Extract the [X, Y] coordinate from the center of the cell holding the provided text.  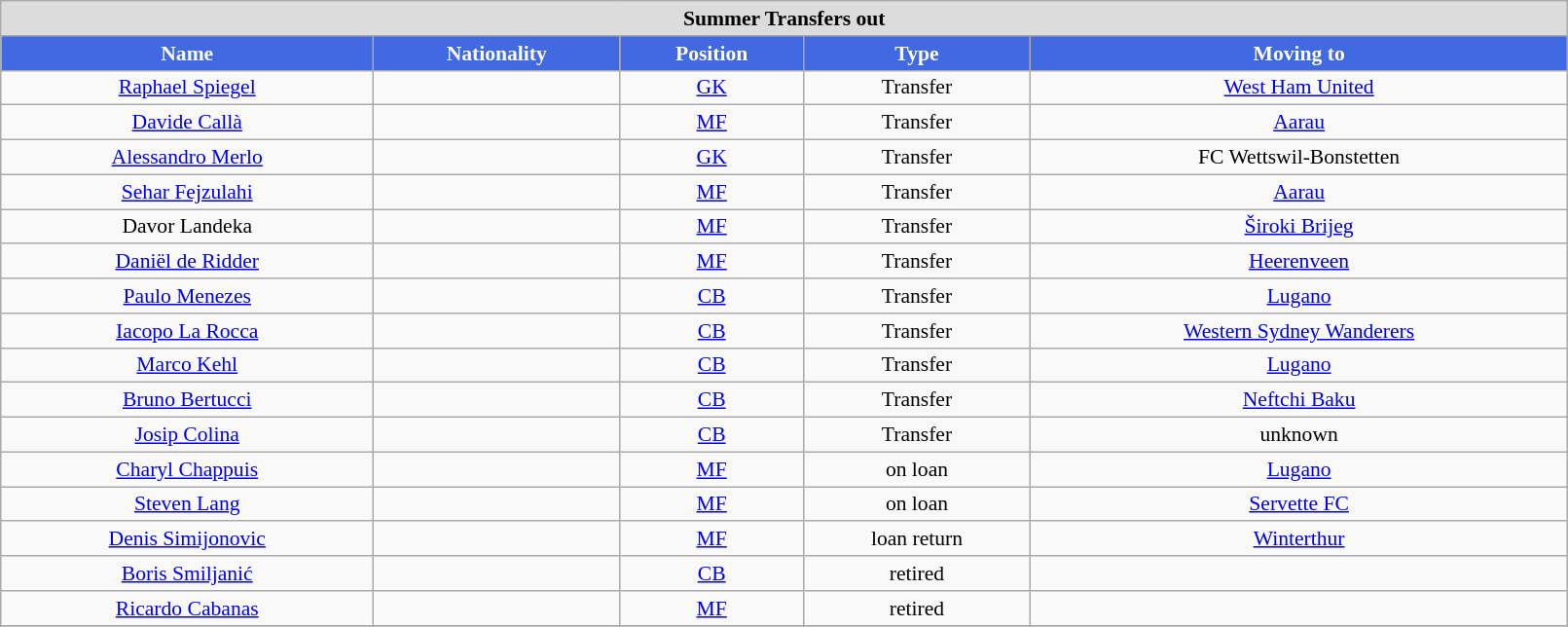
Raphael Spiegel [187, 88]
Position [712, 54]
Boris Smiljanić [187, 573]
Široki Brijeg [1298, 227]
Type [917, 54]
Ricardo Cabanas [187, 609]
Iacopo La Rocca [187, 331]
Nationality [496, 54]
Josip Colina [187, 435]
Marco Kehl [187, 365]
Charyl Chappuis [187, 469]
unknown [1298, 435]
Heerenveen [1298, 262]
West Ham United [1298, 88]
Winterthur [1298, 539]
FC Wettswil-Bonstetten [1298, 158]
Bruno Bertucci [187, 400]
Davide Callà [187, 123]
loan return [917, 539]
Denis Simijonovic [187, 539]
Paulo Menezes [187, 296]
Sehar Fejzulahi [187, 192]
Neftchi Baku [1298, 400]
Alessandro Merlo [187, 158]
Summer Transfers out [784, 18]
Servette FC [1298, 504]
Davor Landeka [187, 227]
Western Sydney Wanderers [1298, 331]
Daniël de Ridder [187, 262]
Moving to [1298, 54]
Steven Lang [187, 504]
Name [187, 54]
